Search for the cell housing the specified text and yield its [X, Y] center coordinate. 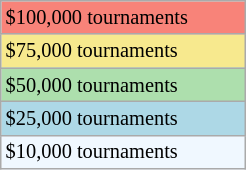
$25,000 tournaments [124, 118]
$75,000 tournaments [124, 51]
$10,000 tournaments [124, 152]
$100,000 tournaments [124, 17]
$50,000 tournaments [124, 85]
